Return [X, Y] of the center of cell containing provided text 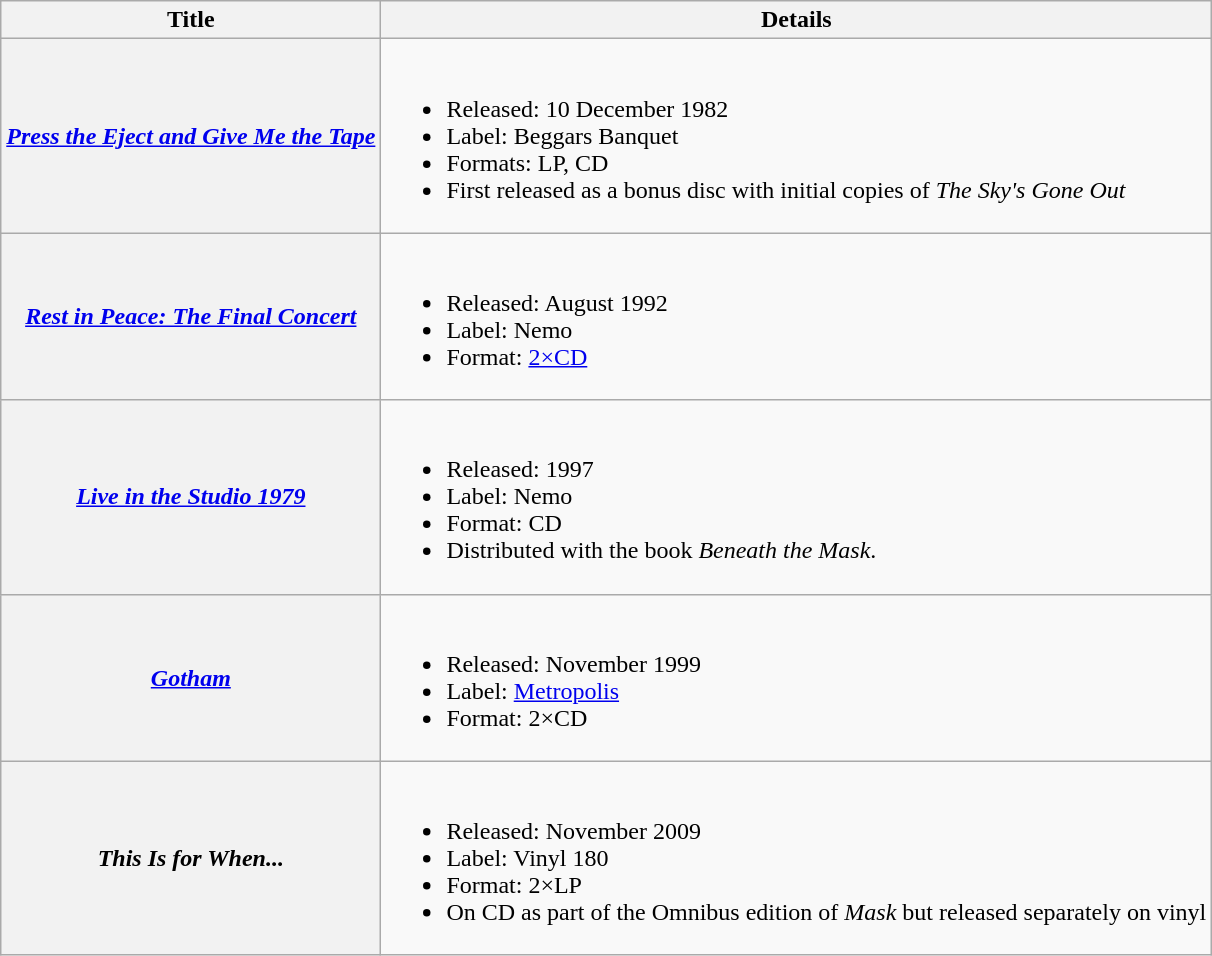
Gotham [191, 678]
Released: August 1992Label: NemoFormat: 2×CD [796, 316]
Press the Eject and Give Me the Tape [191, 136]
This Is for When... [191, 858]
Details [796, 20]
Title [191, 20]
Rest in Peace: The Final Concert [191, 316]
Released: 10 December 1982Label: Beggars BanquetFormats: LP, CDFirst released as a bonus disc with initial copies of The Sky's Gone Out [796, 136]
Released: November 1999Label: MetropolisFormat: 2×CD [796, 678]
Released: 1997Label: NemoFormat: CDDistributed with the book Beneath the Mask. [796, 497]
Released: November 2009Label: Vinyl 180Format: 2×LPOn CD as part of the Omnibus edition of Mask but released separately on vinyl [796, 858]
Live in the Studio 1979 [191, 497]
